Search for the cell housing the specified text and yield its [X, Y] center coordinate. 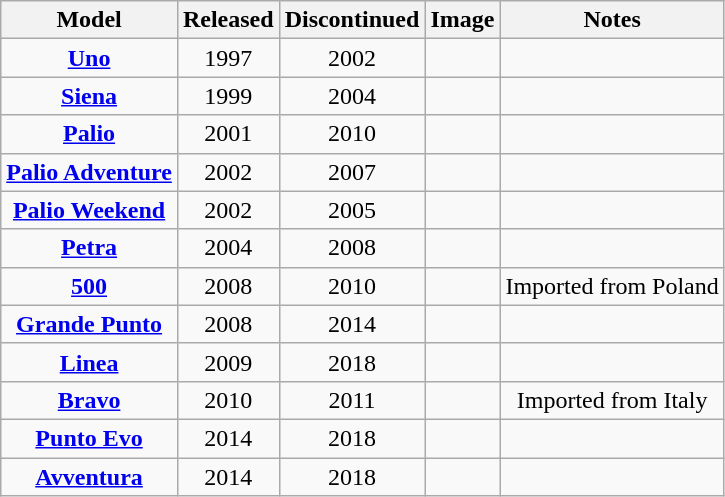
2007 [352, 172]
Avventura [90, 477]
Released [228, 20]
2009 [228, 362]
Imported from Poland [612, 286]
2005 [352, 210]
Linea [90, 362]
Punto Evo [90, 438]
2001 [228, 134]
Bravo [90, 400]
Grande Punto [90, 324]
Palio Weekend [90, 210]
2011 [352, 400]
Siena [90, 96]
Model [90, 20]
Notes [612, 20]
Discontinued [352, 20]
Imported from Italy [612, 400]
Palio [90, 134]
Palio Adventure [90, 172]
Uno [90, 58]
500 [90, 286]
Image [462, 20]
1999 [228, 96]
Petra [90, 248]
1997 [228, 58]
